From the cell containing the given text, extract its center point as (x, y) coordinate. 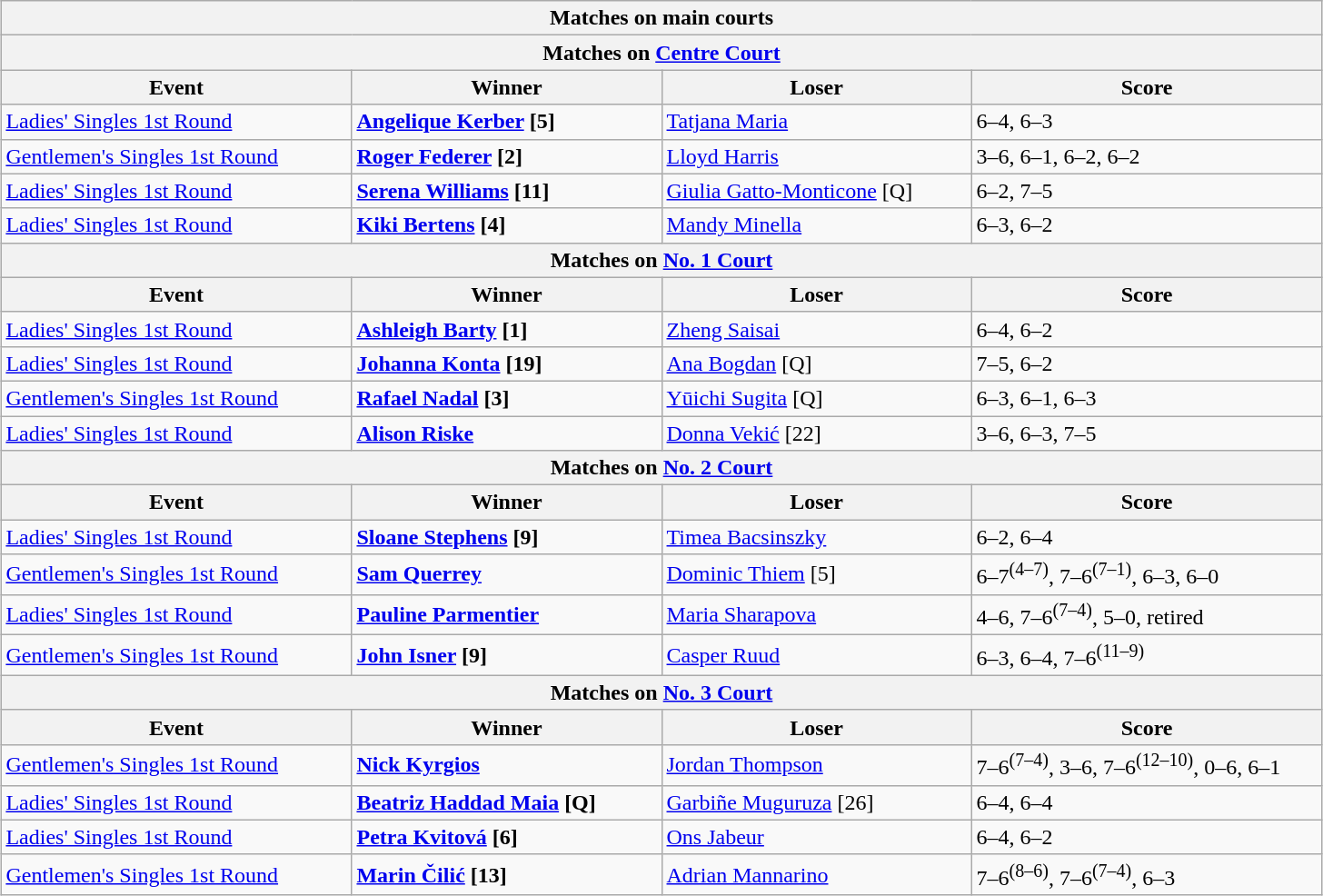
Angelique Kerber [5] (507, 122)
7–5, 6–2 (1147, 363)
Yūichi Sugita [Q] (816, 398)
6–3, 6–2 (1147, 225)
4–6, 7–6(7–4), 5–0, retired (1147, 614)
Jordan Thompson (816, 765)
Matches on No. 1 Court (661, 260)
Johanna Konta [19] (507, 363)
Matches on main courts (661, 18)
Pauline Parmentier (507, 614)
6–7(4–7), 7–6(7–1), 6–3, 6–0 (1147, 574)
Zheng Saisai (816, 329)
6–4, 6–4 (1147, 802)
Matches on Centre Court (661, 53)
Mandy Minella (816, 225)
Lloyd Harris (816, 156)
Sloane Stephens [9] (507, 537)
6–3, 6–1, 6–3 (1147, 398)
6–2, 7–5 (1147, 191)
Matches on No. 2 Court (661, 468)
Dominic Thiem [5] (816, 574)
7–6(8–6), 7–6(7–4), 6–3 (1147, 874)
Serena Williams [11] (507, 191)
6–4, 6–3 (1147, 122)
Timea Bacsinszky (816, 537)
Ashleigh Barty [1] (507, 329)
3–6, 6–3, 7–5 (1147, 433)
6–3, 6–4, 7–6(11–9) (1147, 656)
Sam Querrey (507, 574)
Adrian Mannarino (816, 874)
Petra Kvitová [6] (507, 837)
7–6(7–4), 3–6, 7–6(12–10), 0–6, 6–1 (1147, 765)
Tatjana Maria (816, 122)
Matches on No. 3 Court (661, 692)
Marin Čilić [13] (507, 874)
Donna Vekić [22] (816, 433)
Beatriz Haddad Maia [Q] (507, 802)
Giulia Gatto-Monticone [Q] (816, 191)
Ons Jabeur (816, 837)
Casper Ruud (816, 656)
Garbiñe Muguruza [26] (816, 802)
3–6, 6–1, 6–2, 6–2 (1147, 156)
Kiki Bertens [4] (507, 225)
Roger Federer [2] (507, 156)
Nick Kyrgios (507, 765)
Alison Riske (507, 433)
Ana Bogdan [Q] (816, 363)
6–2, 6–4 (1147, 537)
John Isner [9] (507, 656)
Maria Sharapova (816, 614)
Rafael Nadal [3] (507, 398)
